Search for the cell housing the specified text and yield its (x, y) center coordinate. 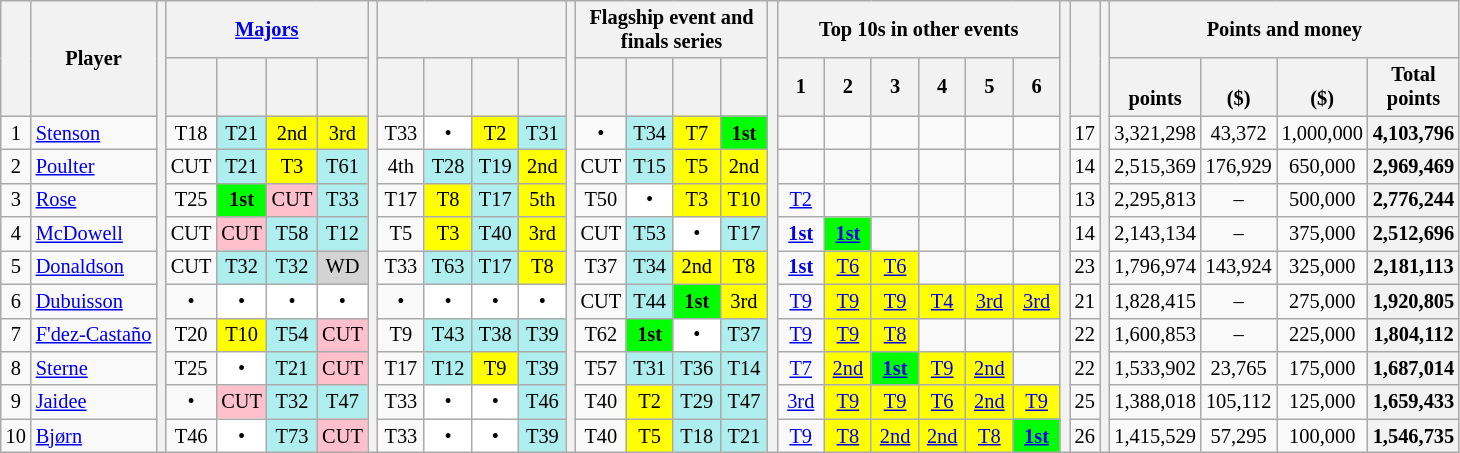
1,796,974 (1154, 267)
Donaldson (94, 267)
T14 (744, 368)
7 (16, 335)
125,000 (1322, 402)
2,295,813 (1154, 200)
21 (1085, 301)
Points and money (1284, 29)
1,828,415 (1154, 301)
Flagship event and finals series (672, 29)
Stenson (94, 133)
T63 (448, 267)
1,415,529 (1154, 436)
4,103,796 (1414, 133)
T53 (650, 234)
1,388,018 (1154, 402)
Sterne (94, 368)
43,372 (1239, 133)
375,000 (1322, 234)
2,776,244 (1414, 200)
500,000 (1322, 200)
Dubuisson (94, 301)
Poulter (94, 166)
23 (1085, 267)
Player (94, 58)
325,000 (1322, 267)
T62 (601, 335)
T36 (696, 368)
Top 10s in other events (918, 29)
26 (1085, 436)
Majors (267, 29)
1,000,000 (1322, 133)
T61 (342, 166)
100,000 (1322, 436)
143,924 (1239, 267)
3,321,298 (1154, 133)
Rose (94, 200)
2,181,113 (1414, 267)
1,659,433 (1414, 402)
T28 (448, 166)
Totalpoints (1414, 87)
2,143,134 (1154, 234)
9 (16, 402)
points (1154, 87)
T58 (292, 234)
Bjørn (94, 436)
T19 (496, 166)
Jaidee (94, 402)
T29 (696, 402)
175,000 (1322, 368)
2,515,369 (1154, 166)
T44 (650, 301)
25 (1085, 402)
T43 (448, 335)
1,546,735 (1414, 436)
57,295 (1239, 436)
10 (16, 436)
1,533,902 (1154, 368)
T50 (601, 200)
F'dez-Castaño (94, 335)
1,600,853 (1154, 335)
T57 (601, 368)
McDowell (94, 234)
2,512,696 (1414, 234)
T15 (650, 166)
2,969,469 (1414, 166)
275,000 (1322, 301)
176,929 (1239, 166)
1,804,112 (1414, 335)
T38 (496, 335)
13 (1085, 200)
8 (16, 368)
T20 (191, 335)
225,000 (1322, 335)
650,000 (1322, 166)
T73 (292, 436)
T4 (942, 301)
5th (542, 200)
1,920,805 (1414, 301)
4th (400, 166)
105,112 (1239, 402)
1,687,014 (1414, 368)
23,765 (1239, 368)
17 (1085, 133)
WD (342, 267)
T54 (292, 335)
